Provide the (x, y) coordinate of the cell's center where the given text is located.  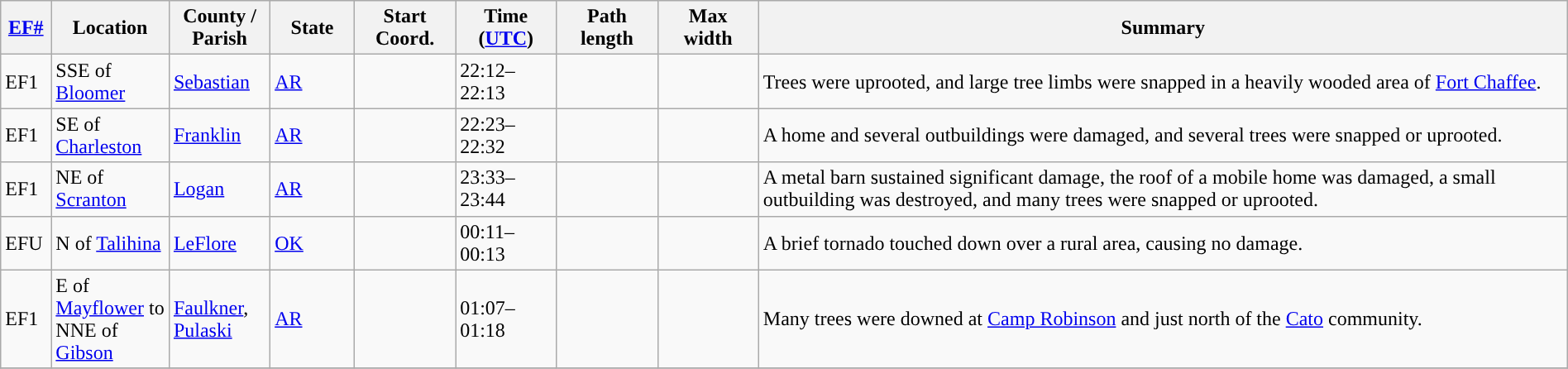
Start Coord. (404, 28)
Franklin (219, 136)
Time (UTC) (506, 28)
County / Parish (219, 28)
Faulkner, Pulaski (219, 319)
Path length (607, 28)
LeFlore (219, 243)
23:33–23:44 (506, 189)
Summary (1163, 28)
A home and several outbuildings were damaged, and several trees were snapped or uprooted. (1163, 136)
Many trees were downed at Camp Robinson and just north of the Cato community. (1163, 319)
SE of Charleston (111, 136)
EFU (26, 243)
EF# (26, 28)
NE of Scranton (111, 189)
E of Mayflower to NNE of Gibson (111, 319)
State (313, 28)
00:11–00:13 (506, 243)
Max width (708, 28)
N of Talihina (111, 243)
Sebastian (219, 81)
22:23–22:32 (506, 136)
OK (313, 243)
A brief tornado touched down over a rural area, causing no damage. (1163, 243)
Trees were uprooted, and large tree limbs were snapped in a heavily wooded area of Fort Chaffee. (1163, 81)
01:07–01:18 (506, 319)
SSE of Bloomer (111, 81)
Location (111, 28)
22:12–22:13 (506, 81)
Logan (219, 189)
